Find where the given text appears and provide that cell's center as [X, Y] coordinate. 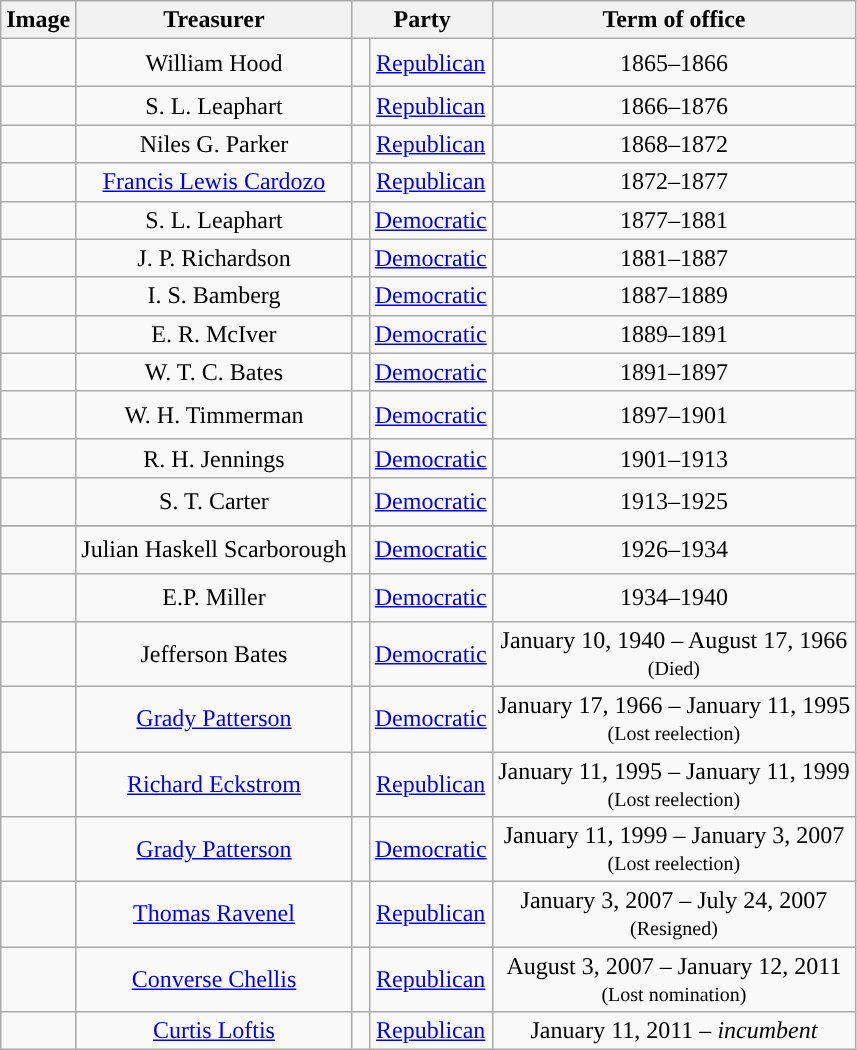
Julian Haskell Scarborough [214, 549]
1866–1876 [674, 106]
Niles G. Parker [214, 144]
I. S. Bamberg [214, 296]
Term of office [674, 20]
1891–1897 [674, 372]
1872–1877 [674, 182]
W. H. Timmerman [214, 415]
January 17, 1966 – January 11, 1995(Lost reelection) [674, 718]
Party [422, 20]
Francis Lewis Cardozo [214, 182]
W. T. C. Bates [214, 372]
William Hood [214, 63]
1934–1940 [674, 597]
January 10, 1940 – August 17, 1966(Died) [674, 654]
January 11, 1999 – January 3, 2007(Lost reelection) [674, 850]
1887–1889 [674, 296]
Thomas Ravenel [214, 914]
1913–1925 [674, 501]
1881–1887 [674, 258]
1865–1866 [674, 63]
1926–1934 [674, 549]
Converse Chellis [214, 980]
Image [38, 20]
Richard Eckstrom [214, 784]
1897–1901 [674, 415]
Curtis Loftis [214, 1031]
J. P. Richardson [214, 258]
Jefferson Bates [214, 654]
R. H. Jennings [214, 458]
1877–1881 [674, 220]
January 11, 1995 – January 11, 1999(Lost reelection) [674, 784]
January 11, 2011 – incumbent [674, 1031]
E.P. Miller [214, 597]
1868–1872 [674, 144]
S. T. Carter [214, 501]
Treasurer [214, 20]
E. R. McIver [214, 334]
January 3, 2007 – July 24, 2007(Resigned) [674, 914]
August 3, 2007 – January 12, 2011(Lost nomination) [674, 980]
1901–1913 [674, 458]
1889–1891 [674, 334]
